Output the [x, y] coordinate of the center of the cell containing the given text.  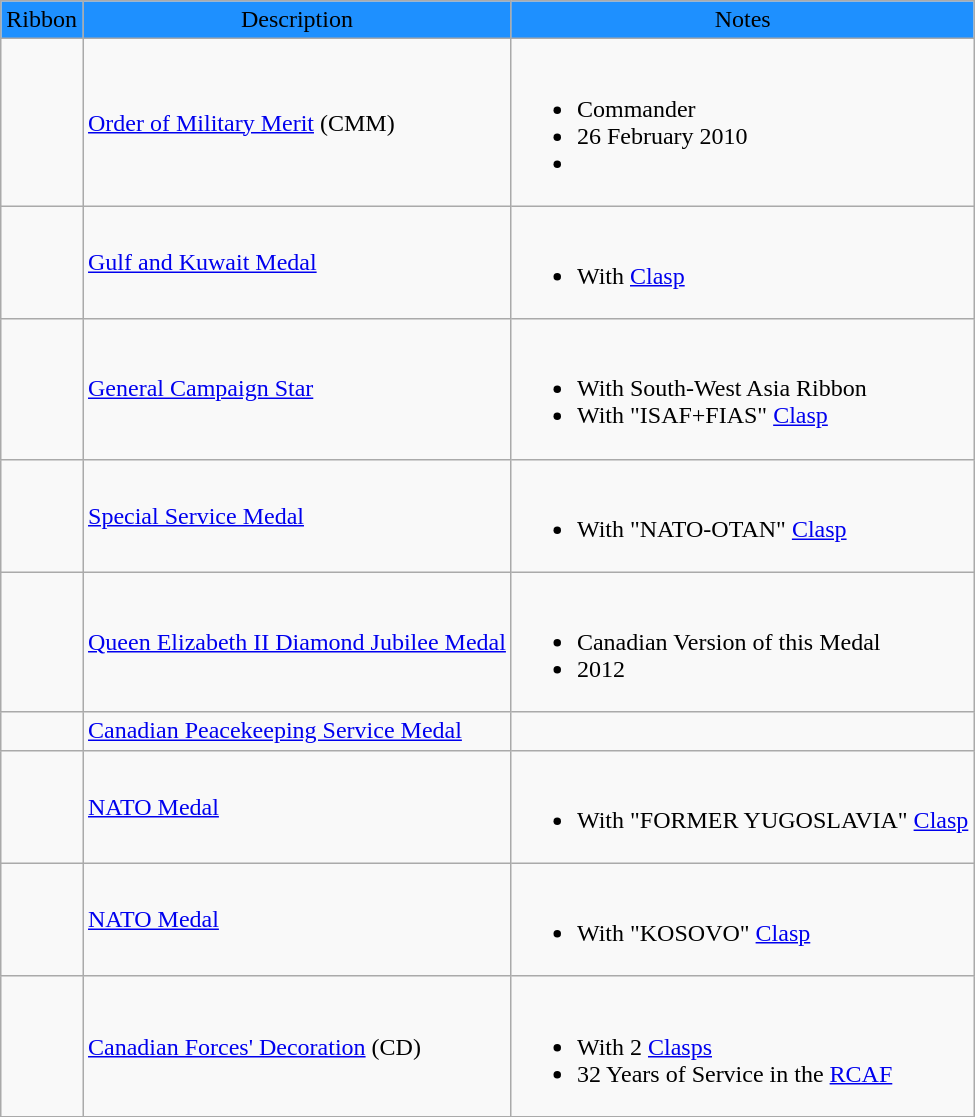
Canadian Forces' Decoration (CD) [296, 1046]
With 2 Clasps32 Years of Service in the RCAF [742, 1046]
With "KOSOVO" Clasp [742, 920]
Gulf and Kuwait Medal [296, 262]
Notes [742, 20]
With Clasp [742, 262]
With "FORMER YUGOSLAVIA" Clasp [742, 806]
Queen Elizabeth II Diamond Jubilee Medal [296, 642]
Special Service Medal [296, 516]
With "NATO-OTAN" Clasp [742, 516]
With South-West Asia RibbonWith "ISAF+FIAS" Clasp [742, 389]
Order of Military Merit (CMM) [296, 122]
Canadian Peacekeeping Service Medal [296, 731]
General Campaign Star [296, 389]
Ribbon [42, 20]
Description [296, 20]
Commander26 February 2010 [742, 122]
Canadian Version of this Medal2012 [742, 642]
